Return the (X, Y) coordinate for the center point of the cell that contains the specified text.  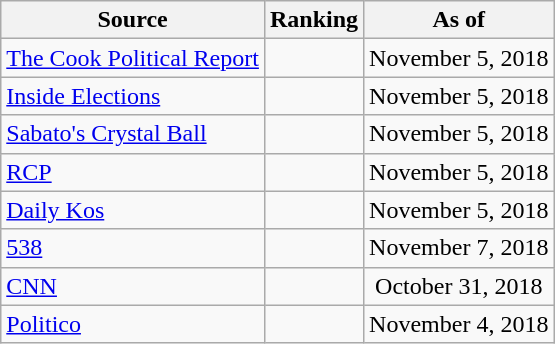
Sabato's Crystal Ball (133, 134)
Daily Kos (133, 210)
CNN (133, 286)
The Cook Political Report (133, 58)
November 7, 2018 (459, 248)
Inside Elections (133, 96)
Ranking (314, 20)
RCP (133, 172)
As of (459, 20)
Politico (133, 324)
538 (133, 248)
Source (133, 20)
November 4, 2018 (459, 324)
October 31, 2018 (459, 286)
